Identify which cell holds the provided text, then report its (X, Y) central coordinate. 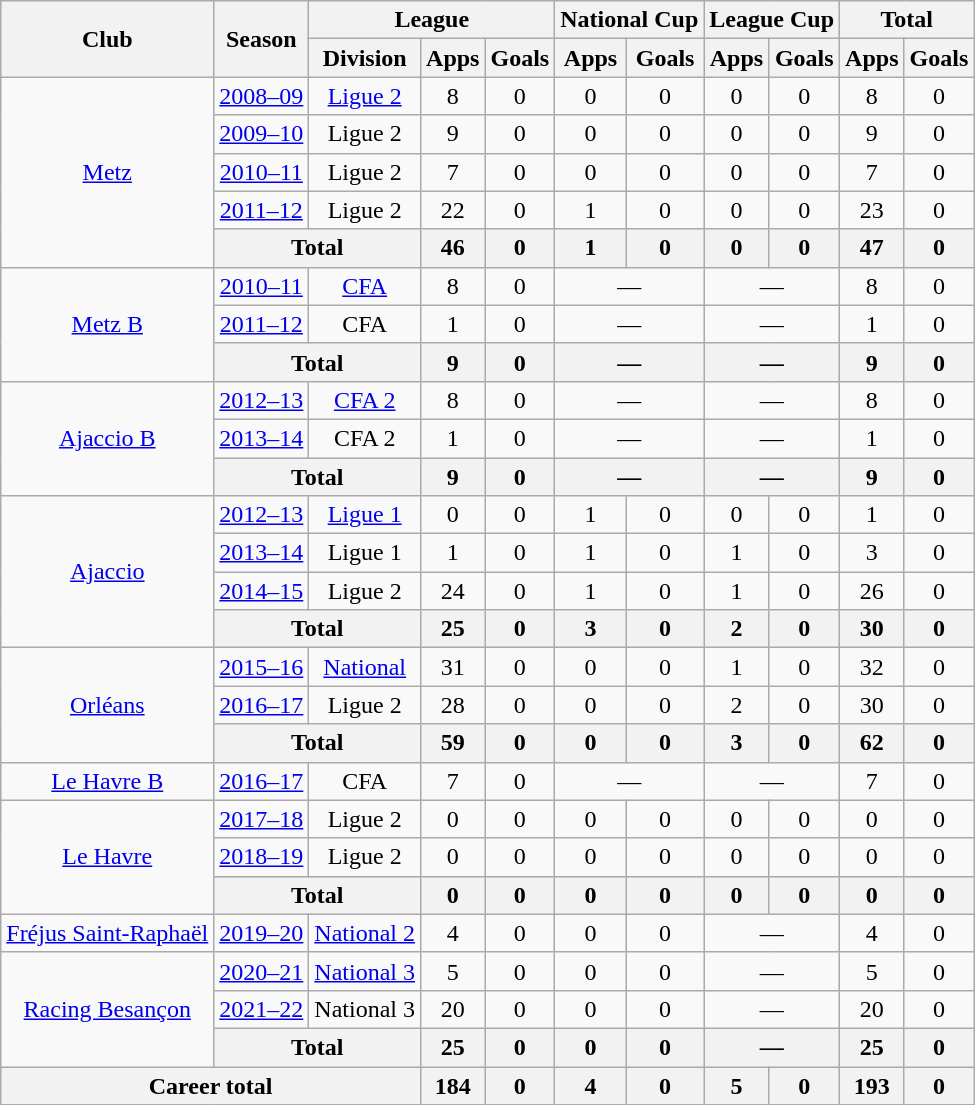
2014–15 (262, 591)
Metz B (108, 324)
62 (872, 743)
National (365, 667)
National 2 (365, 933)
Le Havre (108, 857)
28 (453, 705)
47 (872, 248)
59 (453, 743)
26 (872, 591)
2019–20 (262, 933)
22 (453, 210)
32 (872, 667)
Season (262, 39)
184 (453, 1085)
2021–22 (262, 1009)
League Cup (772, 20)
31 (453, 667)
Metz (108, 172)
Club (108, 39)
Career total (211, 1085)
League (432, 20)
Fréjus Saint-Raphaël (108, 933)
Orléans (108, 705)
Le Havre B (108, 781)
46 (453, 248)
2008–09 (262, 96)
2015–16 (262, 667)
24 (453, 591)
2017–18 (262, 819)
193 (872, 1085)
2009–10 (262, 134)
Racing Besançon (108, 1009)
23 (872, 210)
2020–21 (262, 971)
Ajaccio (108, 572)
National Cup (630, 20)
Division (365, 58)
Ajaccio B (108, 438)
2018–19 (262, 857)
